Scan for the cell matching the given text and deliver its (x, y) coordinate at center. 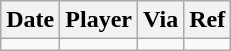
Player (99, 20)
Date (30, 20)
Ref (208, 20)
Via (160, 20)
